Identify which cell holds the provided text, then report its (x, y) central coordinate. 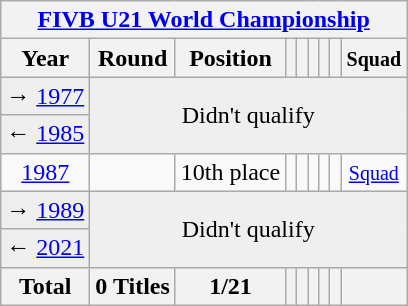
← 2021 (46, 248)
Total (46, 286)
10th place (230, 172)
→ 1977 (46, 96)
1/21 (230, 286)
Position (230, 58)
Year (46, 58)
← 1985 (46, 134)
Round (133, 58)
FIVB U21 World Championship (204, 20)
1987 (46, 172)
0 Titles (133, 286)
→ 1989 (46, 210)
